Capture the cell that displays the provided text and extract its (x, y) central coordinate. 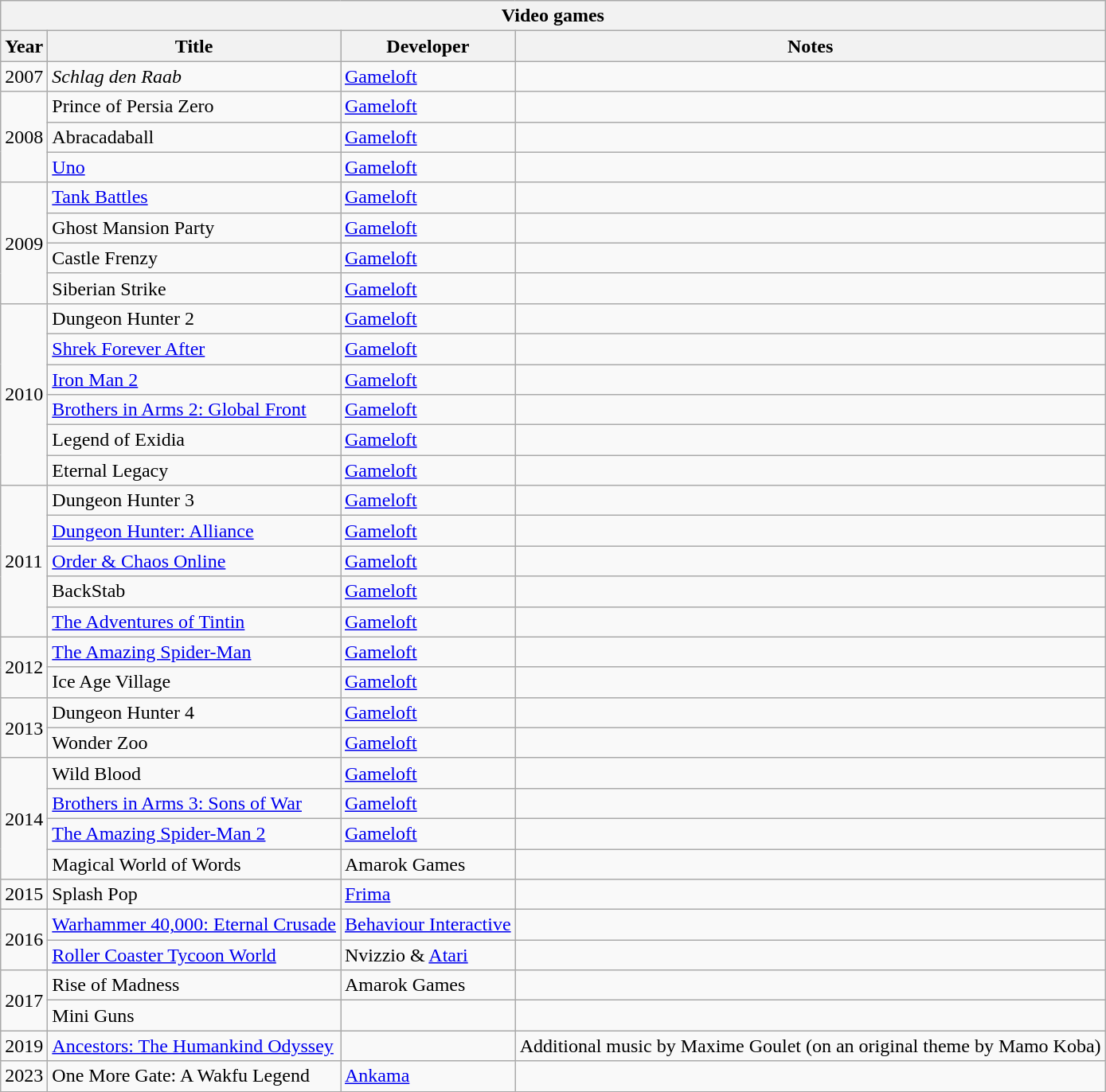
Dungeon Hunter: Alliance (194, 531)
Video games (553, 16)
Prince of Persia Zero (194, 107)
2007 (24, 76)
2019 (24, 1046)
Roller Coaster Tycoon World (194, 955)
2023 (24, 1076)
Tank Battles (194, 197)
Developer (428, 46)
Order & Chaos Online (194, 561)
Behaviour Interactive (428, 925)
Title (194, 46)
Rise of Madness (194, 985)
Ice Age Village (194, 682)
2015 (24, 895)
Magical World of Words (194, 864)
Ghost Mansion Party (194, 228)
Legend of Exidia (194, 440)
Dungeon Hunter 3 (194, 501)
Wild Blood (194, 773)
Ancestors: The Humankind Odyssey (194, 1046)
Warhammer 40,000: Eternal Crusade (194, 925)
One More Gate: A Wakfu Legend (194, 1076)
Abracadaball (194, 137)
2012 (24, 667)
Dungeon Hunter 2 (194, 318)
Brothers in Arms 3: Sons of War (194, 803)
Mini Guns (194, 1016)
Shrek Forever After (194, 349)
BackStab (194, 591)
2017 (24, 1000)
Year (24, 46)
2009 (24, 243)
Siberian Strike (194, 288)
2011 (24, 561)
2010 (24, 394)
Splash Pop (194, 895)
Notes (811, 46)
Nvizzio & Atari (428, 955)
Brothers in Arms 2: Global Front (194, 410)
The Amazing Spider-Man 2 (194, 833)
2014 (24, 818)
Wonder Zoo (194, 743)
Additional music by Maxime Goulet (on an original theme by Mamo Koba) (811, 1046)
Castle Frenzy (194, 258)
Frima (428, 895)
2008 (24, 137)
Iron Man 2 (194, 380)
Eternal Legacy (194, 470)
The Amazing Spider-Man (194, 652)
Schlag den Raab (194, 76)
2013 (24, 727)
Ankama (428, 1076)
Dungeon Hunter 4 (194, 712)
2016 (24, 940)
The Adventures of Tintin (194, 622)
Uno (194, 167)
